From the cell containing the given text, extract its center point as (x, y) coordinate. 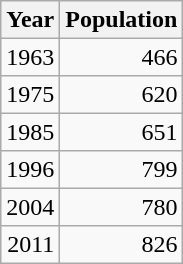
Population (122, 20)
Year (30, 20)
1985 (30, 132)
2011 (30, 244)
651 (122, 132)
1975 (30, 94)
799 (122, 170)
1996 (30, 170)
620 (122, 94)
466 (122, 56)
1963 (30, 56)
826 (122, 244)
2004 (30, 206)
780 (122, 206)
